Scan for the cell matching the given text and deliver its [x, y] coordinate at center. 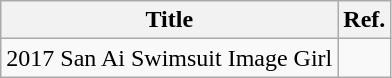
Ref. [364, 20]
Title [170, 20]
2017 San Ai Swimsuit Image Girl [170, 58]
